Capture the cell that displays the provided text and extract its [x, y] central coordinate. 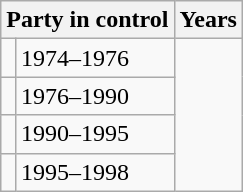
Years [208, 20]
1990–1995 [94, 134]
1995–1998 [94, 172]
1976–1990 [94, 96]
Party in control [88, 20]
1974–1976 [94, 58]
